Extract the (x, y) coordinate from the center of the cell holding the provided text.  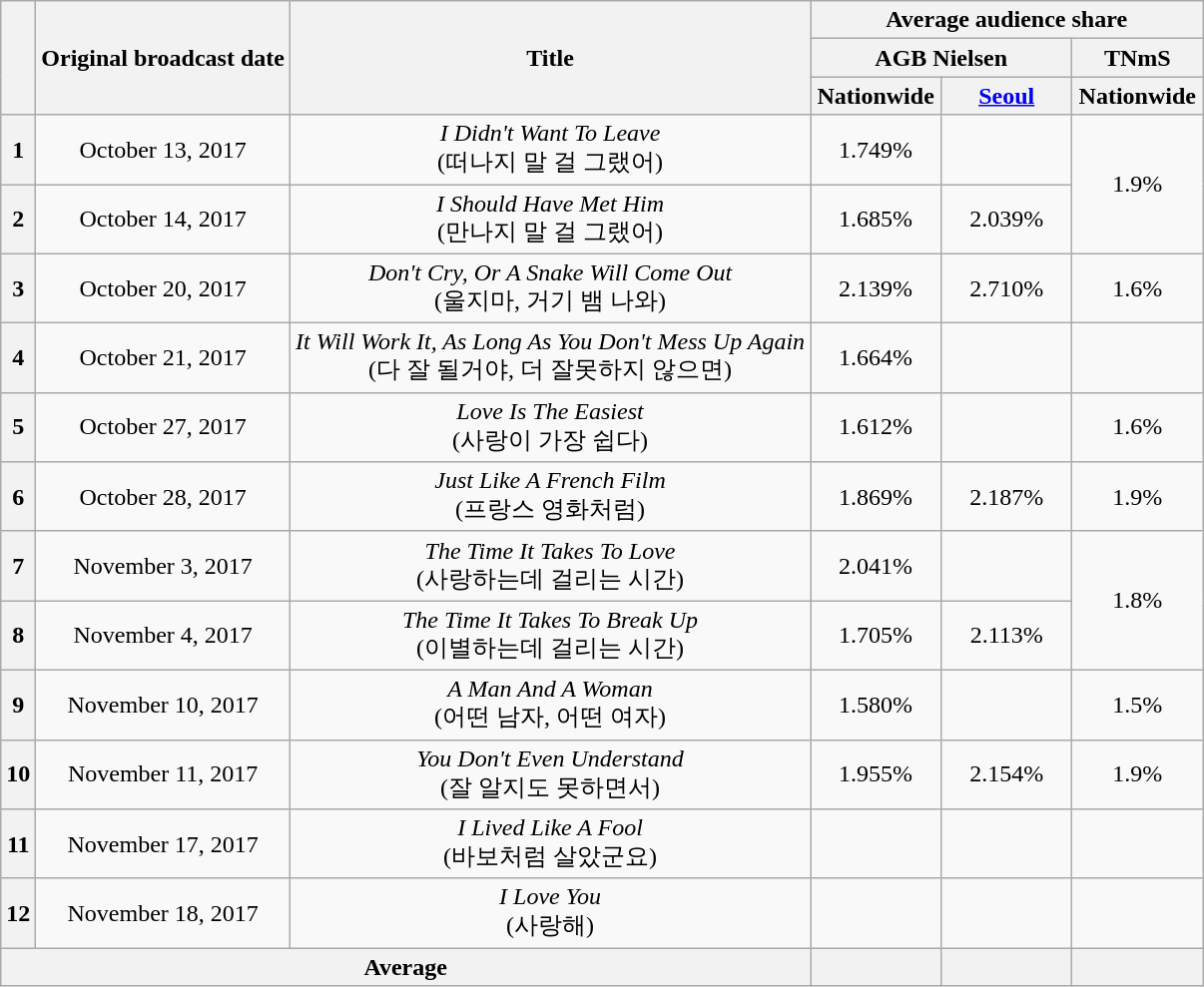
The Time It Takes To Love(사랑하는데 걸리는 시간) (549, 566)
2.139% (877, 288)
1.664% (877, 358)
2.039% (1006, 219)
October 14, 2017 (164, 219)
November 11, 2017 (164, 774)
TNmS (1138, 58)
3 (18, 288)
4 (18, 358)
1.749% (877, 150)
Just Like A French Film(프랑스 영화처럼) (549, 497)
Don't Cry, Or A Snake Will Come Out(울지마, 거기 뱀 나와) (549, 288)
5 (18, 427)
I Should Have Met Him(만나지 말 걸 그랬어) (549, 219)
The Time It Takes To Break Up(이별하는데 걸리는 시간) (549, 636)
2.187% (1006, 497)
1.705% (877, 636)
1.612% (877, 427)
Love Is The Easiest(사랑이 가장 쉽다) (549, 427)
October 13, 2017 (164, 150)
It Will Work It, As Long As You Don't Mess Up Again(다 잘 될거야, 더 잘못하지 않으면) (549, 358)
1.685% (877, 219)
November 18, 2017 (164, 913)
1.5% (1138, 705)
October 20, 2017 (164, 288)
I Lived Like A Fool(바보처럼 살았군요) (549, 844)
2.041% (877, 566)
Seoul (1006, 96)
Average (405, 967)
2.710% (1006, 288)
6 (18, 497)
I Love You(사랑해) (549, 913)
10 (18, 774)
1.580% (877, 705)
Average audience share (1006, 20)
12 (18, 913)
October 28, 2017 (164, 497)
1 (18, 150)
2 (18, 219)
You Don't Even Understand(잘 알지도 못하면서) (549, 774)
1.8% (1138, 601)
October 27, 2017 (164, 427)
AGB Nielsen (941, 58)
October 21, 2017 (164, 358)
11 (18, 844)
November 3, 2017 (164, 566)
Original broadcast date (164, 58)
1.955% (877, 774)
7 (18, 566)
November 10, 2017 (164, 705)
A Man And A Woman(어떤 남자, 어떤 여자) (549, 705)
8 (18, 636)
Title (549, 58)
I Didn't Want To Leave(떠나지 말 걸 그랬어) (549, 150)
2.113% (1006, 636)
November 17, 2017 (164, 844)
November 4, 2017 (164, 636)
9 (18, 705)
1.869% (877, 497)
2.154% (1006, 774)
